Locate the cell with the specified text and output its [X, Y] center coordinate. 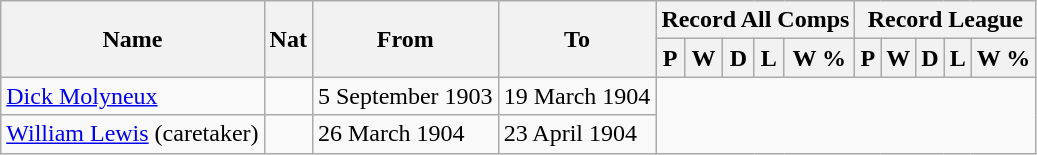
William Lewis (caretaker) [132, 134]
Record All Comps [756, 20]
23 April 1904 [577, 134]
Nat [288, 39]
19 March 1904 [577, 96]
From [405, 39]
5 September 1903 [405, 96]
26 March 1904 [405, 134]
Dick Molyneux [132, 96]
Record League [946, 20]
Name [132, 39]
To [577, 39]
